Locate the cell with the specified text and output its [X, Y] center coordinate. 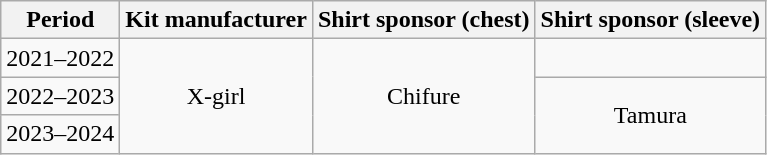
Shirt sponsor (sleeve) [650, 20]
Period [60, 20]
2023–2024 [60, 134]
Shirt sponsor (chest) [424, 20]
2021–2022 [60, 58]
Chifure [424, 96]
Tamura [650, 115]
2022–2023 [60, 96]
Kit manufacturer [216, 20]
X-girl [216, 96]
